Return the [x, y] coordinate for the center point of the cell that contains the specified text.  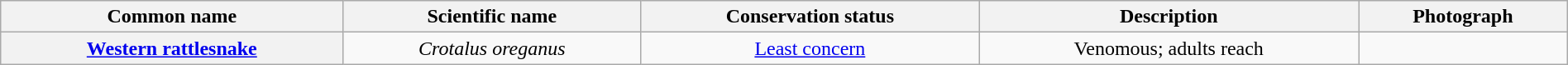
Photograph [1464, 17]
Western rattlesnake [172, 48]
Scientific name [492, 17]
Venomous; adults reach [1169, 48]
Common name [172, 17]
Conservation status [810, 17]
Least concern [810, 48]
Description [1169, 17]
Crotalus oreganus [492, 48]
